Pinpoint the cell where the given text exists, returning its (x, y) midpoint coordinate. 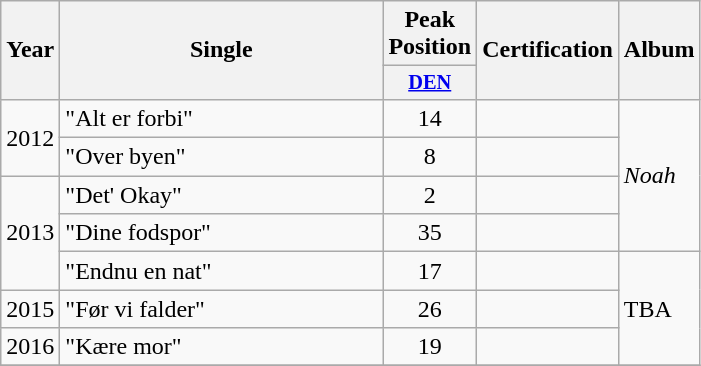
DEN (430, 83)
Album (659, 50)
"Kære mor" (222, 347)
"Alt er forbi" (222, 118)
26 (430, 309)
TBA (659, 309)
Peak Position (430, 34)
"Før vi falder" (222, 309)
17 (430, 271)
Single (222, 50)
Year (30, 50)
19 (430, 347)
2 (430, 195)
35 (430, 233)
"Over byen" (222, 157)
"Det' Okay" (222, 195)
Certification (548, 50)
2015 (30, 309)
"Dine fodspor" (222, 233)
2016 (30, 347)
2012 (30, 137)
14 (430, 118)
8 (430, 157)
2013 (30, 233)
Noah (659, 175)
"Endnu en nat" (222, 271)
